Scan for the cell matching the given text and deliver its (X, Y) coordinate at center. 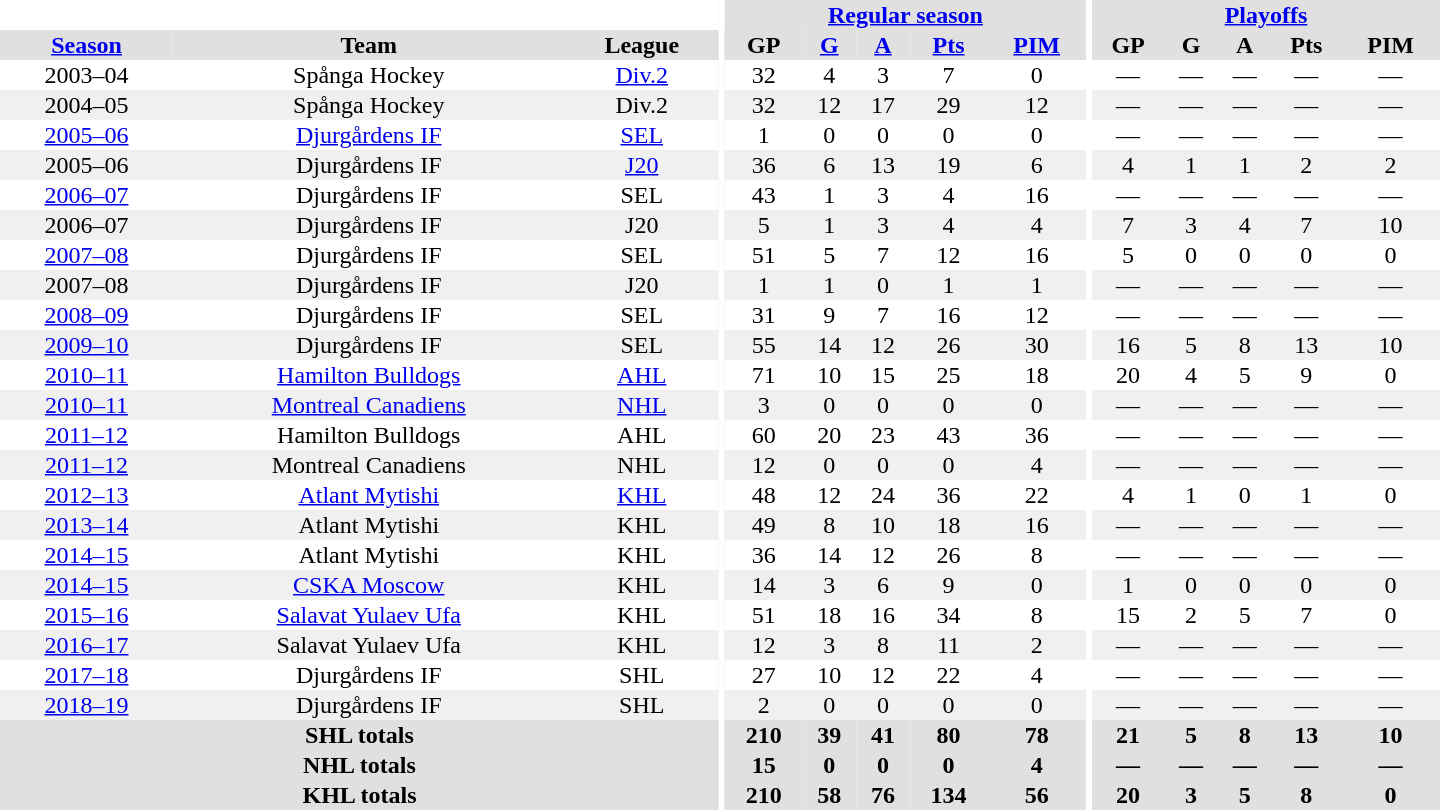
76 (883, 795)
49 (764, 525)
SHL totals (360, 735)
23 (883, 435)
31 (764, 315)
Team (369, 45)
21 (1128, 735)
CSKA Moscow (369, 585)
78 (1036, 735)
2017–18 (86, 675)
17 (883, 105)
25 (949, 375)
2008–09 (86, 315)
39 (829, 735)
2018–19 (86, 705)
29 (949, 105)
56 (1036, 795)
30 (1036, 345)
34 (949, 615)
27 (764, 675)
2012–13 (86, 495)
KHL totals (360, 795)
19 (949, 165)
Regular season (906, 15)
55 (764, 345)
58 (829, 795)
Playoffs (1266, 15)
Season (86, 45)
134 (949, 795)
2015–16 (86, 615)
60 (764, 435)
2003–04 (86, 75)
2009–10 (86, 345)
41 (883, 735)
2004–05 (86, 105)
71 (764, 375)
2016–17 (86, 645)
48 (764, 495)
2013–14 (86, 525)
League (642, 45)
11 (949, 645)
24 (883, 495)
NHL totals (360, 765)
80 (949, 735)
